Scan for the cell matching the given text and deliver its [x, y] coordinate at center. 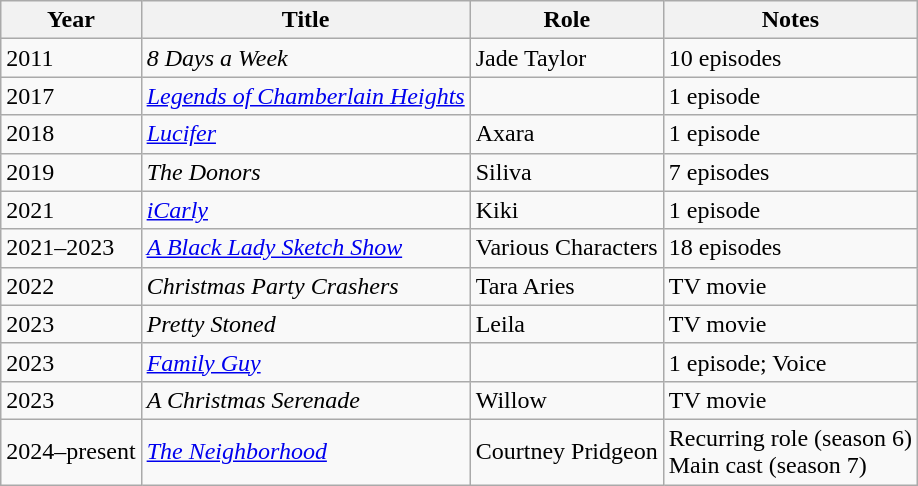
A Christmas Serenade [306, 400]
Legends of Chamberlain Heights [306, 96]
Kiki [566, 210]
2021 [71, 210]
Role [566, 20]
Willow [566, 400]
Pretty Stoned [306, 324]
Family Guy [306, 362]
2021–2023 [71, 248]
10 episodes [790, 58]
Lucifer [306, 134]
A Black Lady Sketch Show [306, 248]
Axara [566, 134]
7 episodes [790, 172]
2022 [71, 286]
Recurring role (season 6)Main cast (season 7) [790, 452]
Jade Taylor [566, 58]
The Donors [306, 172]
Title [306, 20]
Siliva [566, 172]
2018 [71, 134]
iCarly [306, 210]
2019 [71, 172]
18 episodes [790, 248]
2017 [71, 96]
Various Characters [566, 248]
Year [71, 20]
1 episode; Voice [790, 362]
Notes [790, 20]
The Neighborhood [306, 452]
Courtney Pridgeon [566, 452]
Christmas Party Crashers [306, 286]
8 Days a Week [306, 58]
2024–present [71, 452]
Tara Aries [566, 286]
2011 [71, 58]
Leila [566, 324]
